Return [x, y] of the center of cell containing provided text 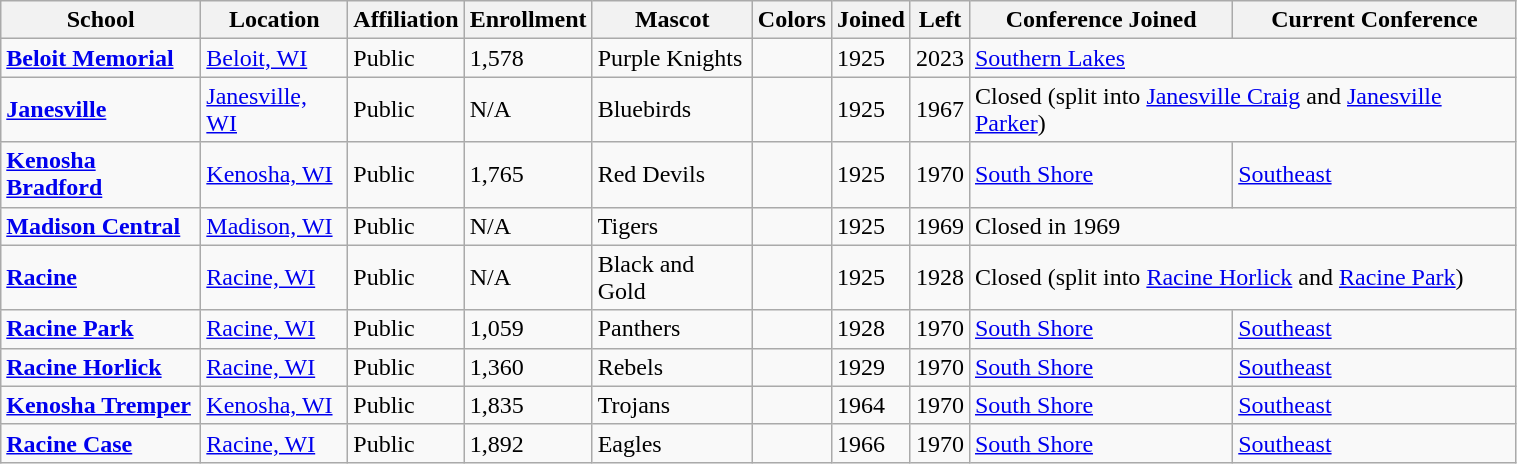
1,360 [528, 367]
2023 [940, 58]
Joined [870, 20]
Bluebirds [672, 110]
Closed (split into Racine Horlick and Racine Park) [1242, 278]
1,835 [528, 405]
Racine [101, 278]
1,892 [528, 443]
Janesville [101, 110]
1929 [870, 367]
Trojans [672, 405]
Janesville, WI [274, 110]
Beloit Memorial [101, 58]
1967 [940, 110]
Racine Park [101, 329]
Kenosha Tremper [101, 405]
Current Conference [1374, 20]
Rebels [672, 367]
Eagles [672, 443]
1,059 [528, 329]
1,578 [528, 58]
Racine Case [101, 443]
Colors [792, 20]
Enrollment [528, 20]
Kenosha Bradford [101, 174]
Beloit, WI [274, 58]
Tigers [672, 226]
Panthers [672, 329]
Purple Knights [672, 58]
Closed (split into Janesville Craig and Janesville Parker) [1242, 110]
1964 [870, 405]
Affiliation [406, 20]
1966 [870, 443]
Left [940, 20]
Red Devils [672, 174]
Southern Lakes [1242, 58]
School [101, 20]
Conference Joined [1100, 20]
Closed in 1969 [1242, 226]
Mascot [672, 20]
Black and Gold [672, 278]
Madison, WI [274, 226]
Madison Central [101, 226]
Racine Horlick [101, 367]
1,765 [528, 174]
1969 [940, 226]
Location [274, 20]
